Output the [x, y] coordinate of the center of the cell containing the given text.  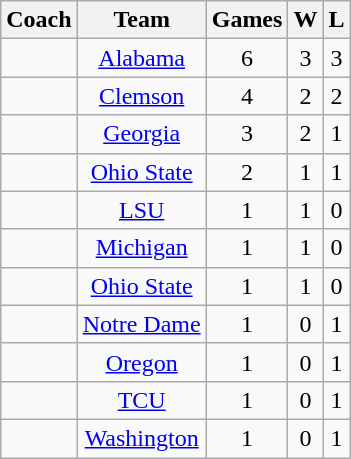
Clemson [142, 96]
L [336, 20]
Michigan [142, 248]
6 [247, 58]
4 [247, 96]
Alabama [142, 58]
Games [247, 20]
Oregon [142, 362]
W [306, 20]
Team [142, 20]
LSU [142, 210]
Coach [39, 20]
Georgia [142, 134]
Washington [142, 438]
Notre Dame [142, 324]
TCU [142, 400]
